Extract the [X, Y] coordinate from the center of the cell holding the provided text.  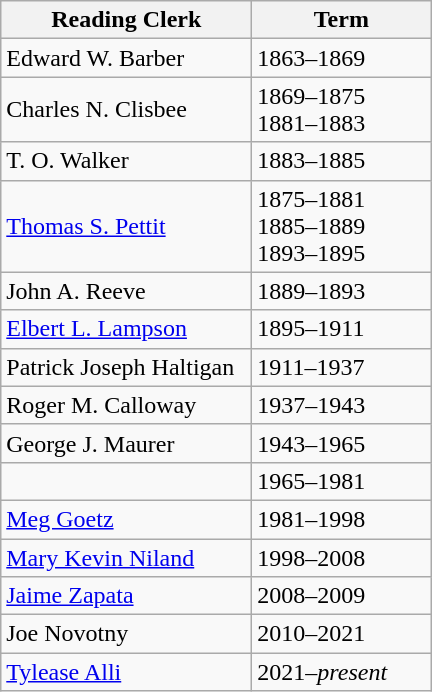
1863–1869 [342, 58]
1883–1885 [342, 161]
Reading Clerk [126, 20]
1981–1998 [342, 519]
Charles N. Clisbee [126, 110]
1943–1965 [342, 443]
Roger M. Calloway [126, 405]
John A. Reeve [126, 291]
T. O. Walker [126, 161]
1875–18811885–18891893–1895 [342, 226]
1869–18751881–1883 [342, 110]
2008–2009 [342, 596]
Thomas S. Pettit [126, 226]
2021–present [342, 672]
Meg Goetz [126, 519]
Tylease Alli [126, 672]
Elbert L. Lampson [126, 329]
1965–1981 [342, 481]
1889–1893 [342, 291]
Joe Novotny [126, 634]
2010–2021 [342, 634]
George J. Maurer [126, 443]
Mary Kevin Niland [126, 557]
1911–1937 [342, 367]
Patrick Joseph Haltigan [126, 367]
Edward W. Barber [126, 58]
1895–1911 [342, 329]
Jaime Zapata [126, 596]
1998–2008 [342, 557]
1937–1943 [342, 405]
Term [342, 20]
